Identify which cell holds the provided text, then report its [X, Y] central coordinate. 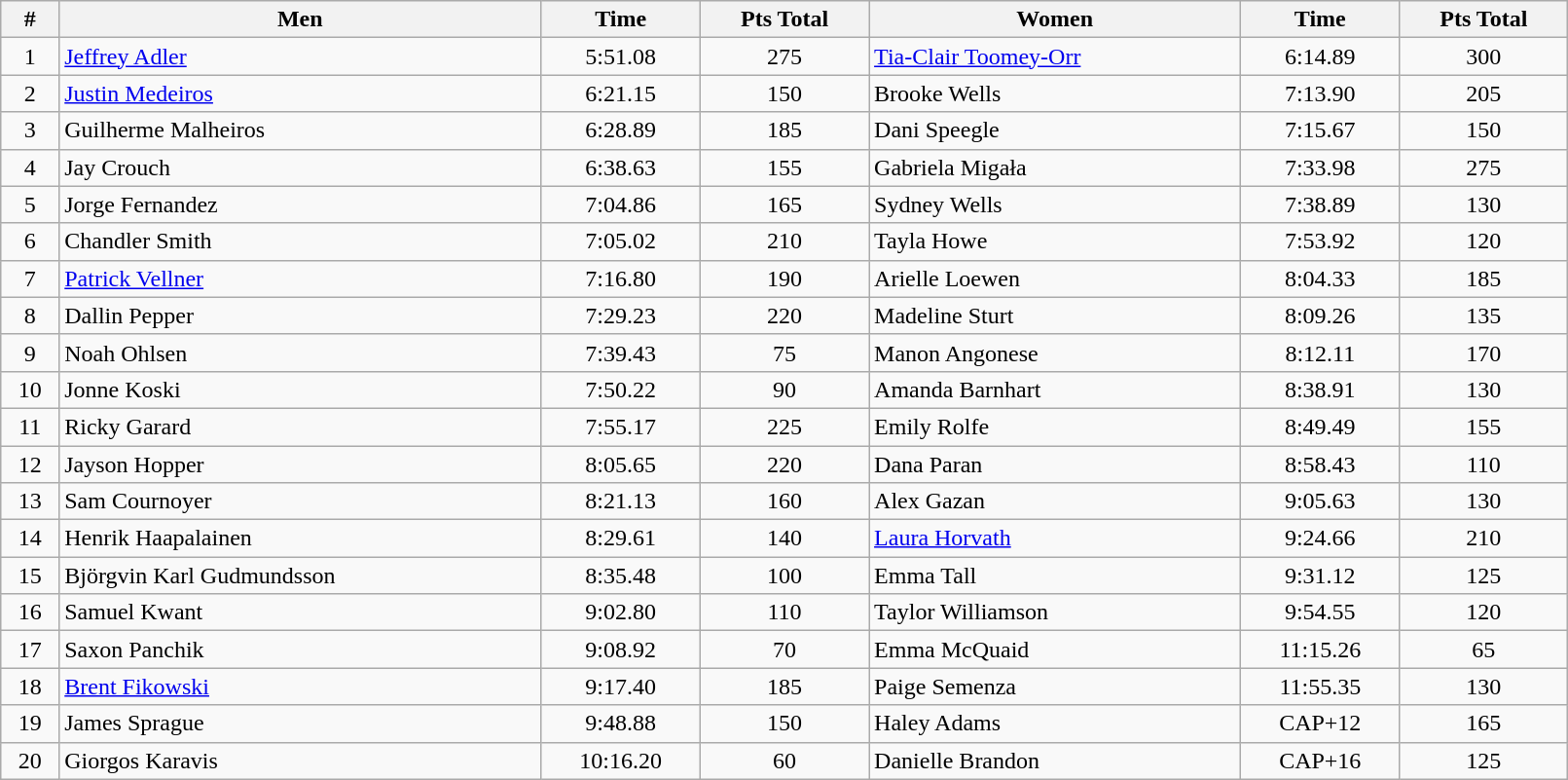
8:05.65 [621, 464]
6:14.89 [1320, 56]
Patrick Vellner [300, 279]
Ricky Garard [300, 427]
Emma Tall [1055, 576]
9:48.88 [621, 724]
7 [30, 279]
135 [1483, 316]
14 [30, 539]
Men [300, 19]
James Sprague [300, 724]
7:33.98 [1320, 167]
5 [30, 204]
20 [30, 761]
9:05.63 [1320, 501]
6:38.63 [621, 167]
160 [784, 501]
Justin Medeiros [300, 93]
8:12.11 [1320, 353]
60 [784, 761]
9:54.55 [1320, 613]
6:21.15 [621, 93]
Jeffrey Adler [300, 56]
Björgvin Karl Gudmundsson [300, 576]
9:17.40 [621, 687]
17 [30, 650]
Tia-Clair Toomey-Orr [1055, 56]
11:55.35 [1320, 687]
2 [30, 93]
12 [30, 464]
CAP+12 [1320, 724]
Samuel Kwant [300, 613]
8:49.49 [1320, 427]
6:28.89 [621, 130]
Manon Angonese [1055, 353]
Paige Semenza [1055, 687]
7:15.67 [1320, 130]
Dana Paran [1055, 464]
13 [30, 501]
Saxon Panchik [300, 650]
8:58.43 [1320, 464]
90 [784, 390]
7:55.17 [621, 427]
Jayson Hopper [300, 464]
65 [1483, 650]
9:24.66 [1320, 539]
8 [30, 316]
8:09.26 [1320, 316]
Haley Adams [1055, 724]
7:53.92 [1320, 241]
7:50.22 [621, 390]
3 [30, 130]
Amanda Barnhart [1055, 390]
Emma McQuaid [1055, 650]
8:21.13 [621, 501]
205 [1483, 93]
Noah Ohlsen [300, 353]
100 [784, 576]
225 [784, 427]
Gabriela Migała [1055, 167]
Alex Gazan [1055, 501]
9:02.80 [621, 613]
7:29.23 [621, 316]
Arielle Loewen [1055, 279]
190 [784, 279]
8:04.33 [1320, 279]
Laura Horvath [1055, 539]
6 [30, 241]
9:08.92 [621, 650]
Dani Speegle [1055, 130]
9 [30, 353]
1 [30, 56]
CAP+16 [1320, 761]
Jay Crouch [300, 167]
140 [784, 539]
Sydney Wells [1055, 204]
8:35.48 [621, 576]
Chandler Smith [300, 241]
75 [784, 353]
5:51.08 [621, 56]
7:39.43 [621, 353]
4 [30, 167]
Sam Cournoyer [300, 501]
7:05.02 [621, 241]
Brent Fikowski [300, 687]
7:13.90 [1320, 93]
Tayla Howe [1055, 241]
Dallin Pepper [300, 316]
Taylor Williamson [1055, 613]
11 [30, 427]
10:16.20 [621, 761]
Henrik Haapalainen [300, 539]
18 [30, 687]
Madeline Sturt [1055, 316]
Danielle Brandon [1055, 761]
170 [1483, 353]
19 [30, 724]
15 [30, 576]
Jonne Koski [300, 390]
300 [1483, 56]
Women [1055, 19]
Giorgos Karavis [300, 761]
9:31.12 [1320, 576]
Jorge Fernandez [300, 204]
8:38.91 [1320, 390]
Brooke Wells [1055, 93]
Guilherme Malheiros [300, 130]
11:15.26 [1320, 650]
# [30, 19]
10 [30, 390]
Emily Rolfe [1055, 427]
7:16.80 [621, 279]
7:38.89 [1320, 204]
16 [30, 613]
7:04.86 [621, 204]
70 [784, 650]
8:29.61 [621, 539]
